Determine the (x, y) coordinate at the center of the cell enclosing the given text.  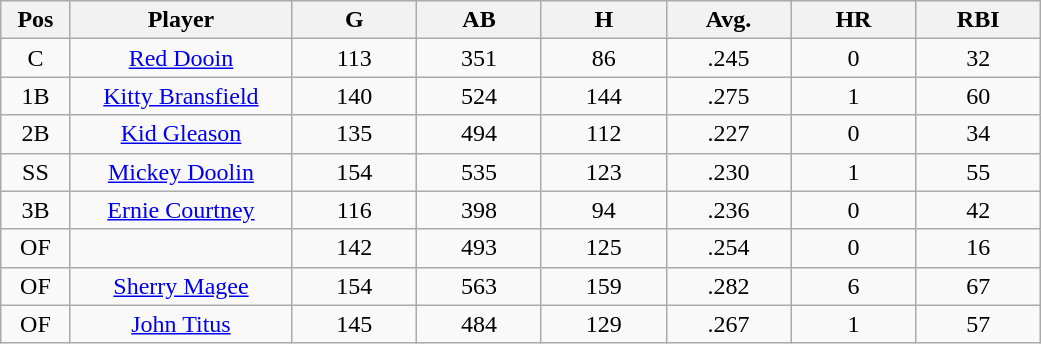
57 (978, 324)
116 (354, 210)
140 (354, 96)
HR (854, 20)
351 (480, 58)
6 (854, 286)
1B (36, 96)
.245 (728, 58)
135 (354, 134)
123 (604, 172)
Mickey Doolin (181, 172)
.236 (728, 210)
159 (604, 286)
67 (978, 286)
.230 (728, 172)
113 (354, 58)
55 (978, 172)
144 (604, 96)
3B (36, 210)
Avg. (728, 20)
524 (480, 96)
16 (978, 248)
AB (480, 20)
145 (354, 324)
494 (480, 134)
Sherry Magee (181, 286)
RBI (978, 20)
42 (978, 210)
.267 (728, 324)
C (36, 58)
125 (604, 248)
Ernie Courtney (181, 210)
32 (978, 58)
535 (480, 172)
86 (604, 58)
94 (604, 210)
563 (480, 286)
G (354, 20)
2B (36, 134)
.254 (728, 248)
.282 (728, 286)
60 (978, 96)
34 (978, 134)
H (604, 20)
Kitty Bransfield (181, 96)
Pos (36, 20)
493 (480, 248)
John Titus (181, 324)
484 (480, 324)
SS (36, 172)
.275 (728, 96)
142 (354, 248)
Kid Gleason (181, 134)
Player (181, 20)
112 (604, 134)
398 (480, 210)
Red Dooin (181, 58)
.227 (728, 134)
129 (604, 324)
